Extract the [X, Y] coordinate from the center of the cell holding the provided text.  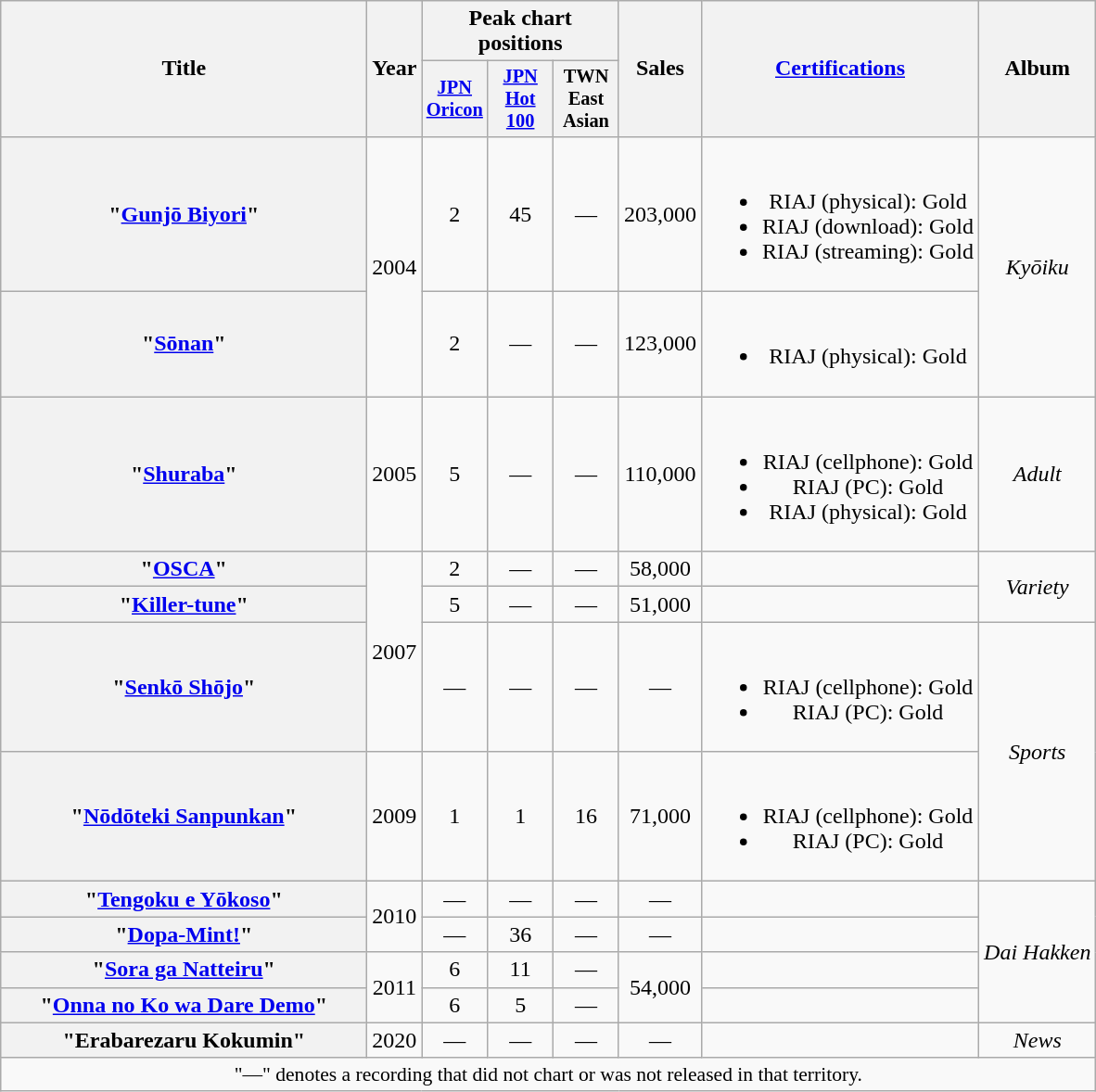
Sales [660, 69]
JPNHot100 [521, 99]
71,000 [660, 817]
RIAJ (physical): GoldRIAJ (download): GoldRIAJ (streaming): Gold [840, 213]
"Killer-tune" [184, 604]
News [1038, 1040]
2010 [395, 917]
110,000 [660, 475]
2004 [395, 266]
"Tengoku e Yōkoso" [184, 899]
TWN East Asian [586, 99]
16 [586, 817]
"Nōdōteki Sanpunkan" [184, 817]
2009 [395, 817]
Dai Hakken [1038, 952]
2020 [395, 1040]
"Dopa-Mint!" [184, 934]
Album [1038, 69]
Year [395, 69]
RIAJ (physical): Gold [840, 345]
"OSCA" [184, 569]
JPNOricon [454, 99]
36 [521, 934]
"—" denotes a recording that did not chart or was not released in that territory. [549, 1074]
Kyōiku [1038, 266]
51,000 [660, 604]
RIAJ (cellphone): GoldRIAJ (PC): GoldRIAJ (physical): Gold [840, 475]
58,000 [660, 569]
Certifications [840, 69]
Sports [1038, 752]
203,000 [660, 213]
Variety [1038, 587]
Adult [1038, 475]
2011 [395, 987]
11 [521, 970]
Peak chart positions [521, 32]
Title [184, 69]
"Senkō Shōjo" [184, 687]
2005 [395, 475]
"Gunjō Biyori" [184, 213]
2007 [395, 652]
45 [521, 213]
"Sōnan" [184, 345]
"Sora ga Natteiru" [184, 970]
"Shuraba" [184, 475]
54,000 [660, 987]
"Onna no Ko wa Dare Demo" [184, 1005]
"Erabarezaru Kokumin" [184, 1040]
123,000 [660, 345]
